Identify which cell holds the provided text, then report its (X, Y) central coordinate. 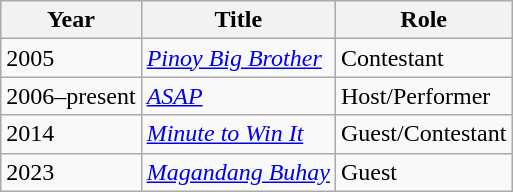
Guest (423, 172)
2006–present (71, 96)
ASAP (238, 96)
2014 (71, 134)
Minute to Win It (238, 134)
2005 (71, 58)
Title (238, 20)
2023 (71, 172)
Guest/Contestant (423, 134)
Role (423, 20)
Pinoy Big Brother (238, 58)
Host/Performer (423, 96)
Contestant (423, 58)
Year (71, 20)
Magandang Buhay (238, 172)
